Extract the (x, y) coordinate from the center of the cell holding the provided text.  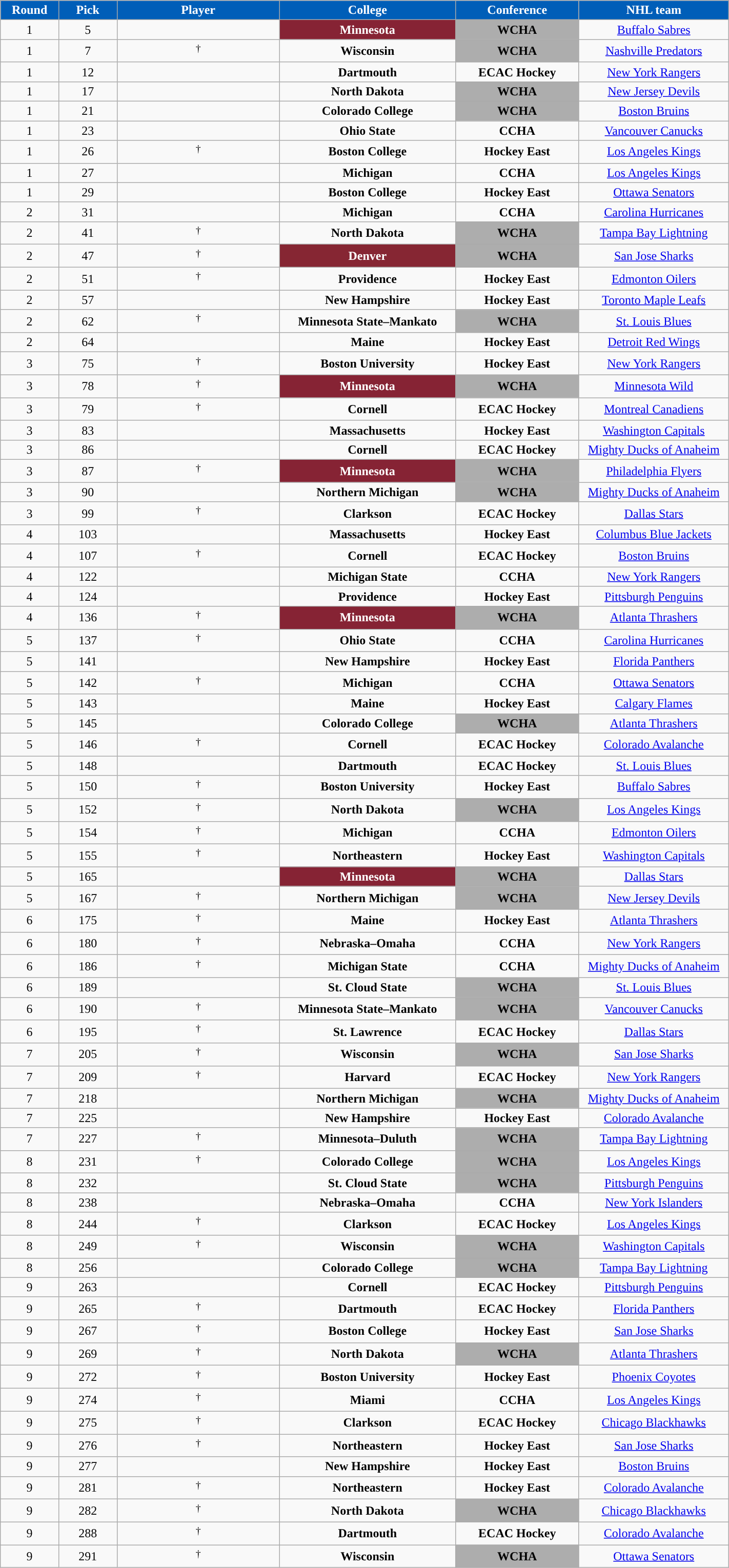
Nashville Predators (654, 51)
Miami (367, 1400)
Minnesota Wild (654, 386)
23 (88, 131)
276 (88, 1445)
86 (88, 450)
291 (88, 1556)
189 (88, 987)
141 (88, 662)
209 (88, 1077)
64 (88, 342)
281 (88, 1488)
265 (88, 1308)
218 (88, 1098)
231 (88, 1162)
124 (88, 596)
274 (88, 1400)
142 (88, 683)
Round (30, 10)
136 (88, 617)
Conference (517, 10)
225 (88, 1118)
27 (88, 173)
180 (88, 943)
College (367, 10)
205 (88, 1055)
267 (88, 1332)
New York Islanders (654, 1203)
St. Lawrence (367, 1031)
47 (88, 256)
Player (198, 10)
57 (88, 300)
NHL team (654, 10)
29 (88, 192)
26 (88, 152)
103 (88, 535)
165 (88, 877)
282 (88, 1511)
31 (88, 212)
256 (88, 1268)
186 (88, 967)
249 (88, 1247)
288 (88, 1534)
227 (88, 1139)
154 (88, 832)
137 (88, 641)
232 (88, 1183)
Denver (367, 256)
272 (88, 1377)
155 (88, 856)
75 (88, 364)
Minnesota–Duluth (367, 1139)
Toronto Maple Leafs (654, 300)
269 (88, 1354)
150 (88, 787)
277 (88, 1467)
21 (88, 111)
244 (88, 1224)
152 (88, 810)
Detroit Red Wings (654, 342)
87 (88, 472)
143 (88, 704)
275 (88, 1423)
51 (88, 279)
167 (88, 898)
Harvard (367, 1077)
263 (88, 1287)
12 (88, 72)
99 (88, 514)
107 (88, 556)
Columbus Blue Jackets (654, 535)
Montreal Canadiens (654, 409)
148 (88, 766)
190 (88, 1009)
62 (88, 321)
Phoenix Coyotes (654, 1377)
Calgary Flames (654, 704)
90 (88, 492)
Philadelphia Flyers (654, 472)
83 (88, 430)
146 (88, 744)
122 (88, 577)
78 (88, 386)
238 (88, 1203)
79 (88, 409)
Pick (88, 10)
175 (88, 921)
195 (88, 1031)
41 (88, 233)
145 (88, 723)
17 (88, 91)
